Determine the [X, Y] coordinate at the center of the cell enclosing the given text.  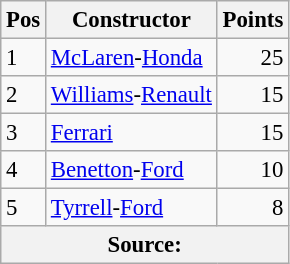
1 [24, 58]
McLaren-Honda [132, 58]
Pos [24, 20]
Constructor [132, 20]
3 [24, 133]
Points [252, 20]
25 [252, 58]
Benetton-Ford [132, 170]
Tyrrell-Ford [132, 208]
8 [252, 208]
4 [24, 170]
5 [24, 208]
2 [24, 95]
Source: [145, 245]
10 [252, 170]
Williams-Renault [132, 95]
Ferrari [132, 133]
